Identify which cell holds the provided text, then report its [X, Y] central coordinate. 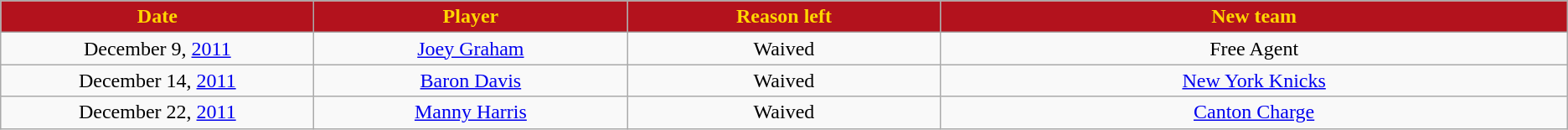
Canton Charge [1254, 112]
Manny Harris [471, 112]
New York Knicks [1254, 81]
December 9, 2011 [157, 49]
December 22, 2011 [157, 112]
Player [471, 17]
December 14, 2011 [157, 81]
Reason left [784, 17]
New team [1254, 17]
Free Agent [1254, 49]
Baron Davis [471, 81]
Joey Graham [471, 49]
Date [157, 17]
